Pinpoint the cell where the given text exists, returning its (X, Y) midpoint coordinate. 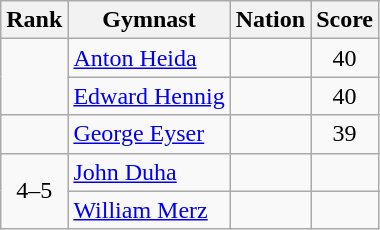
George Eyser (149, 134)
Gymnast (149, 20)
Nation (270, 20)
4–5 (34, 191)
William Merz (149, 210)
Edward Hennig (149, 96)
Rank (34, 20)
Anton Heida (149, 58)
39 (345, 134)
John Duha (149, 172)
Score (345, 20)
